Locate the cell with the specified text and output its [X, Y] center coordinate. 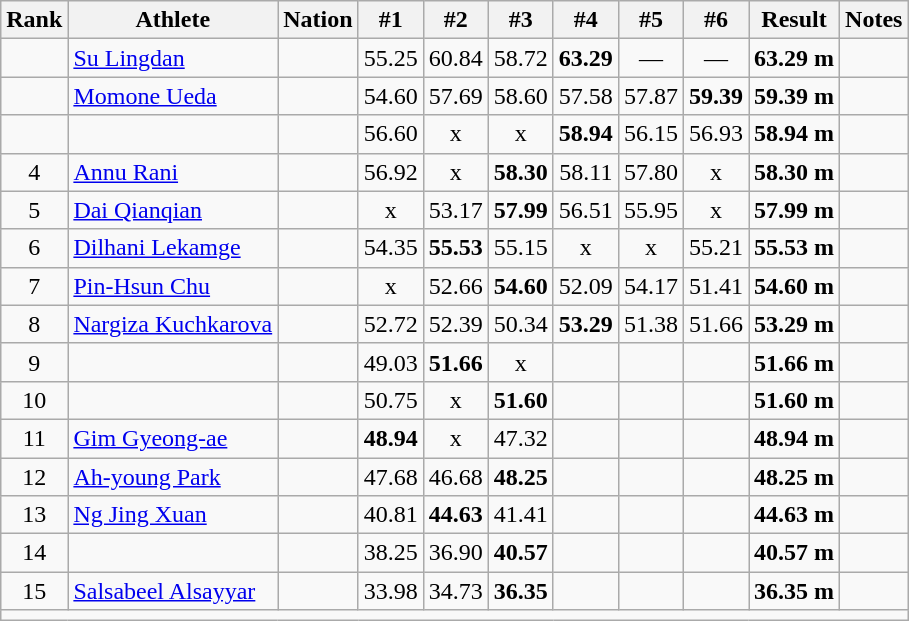
57.87 [650, 96]
55.15 [520, 248]
59.39 [716, 96]
54.60 m [794, 286]
54.17 [650, 286]
58.94 m [794, 134]
54.35 [390, 248]
55.95 [650, 210]
53.29 [586, 324]
40.81 [390, 515]
Result [794, 20]
59.39 m [794, 96]
Notes [874, 20]
Nation [318, 20]
57.58 [586, 96]
12 [34, 477]
#2 [456, 20]
14 [34, 553]
53.17 [456, 210]
11 [34, 438]
56.92 [390, 172]
7 [34, 286]
51.60 [520, 400]
57.69 [456, 96]
63.29 m [794, 58]
Dilhani Lekamge [173, 248]
48.25 m [794, 477]
4 [34, 172]
58.30 m [794, 172]
34.73 [456, 591]
51.41 [716, 286]
Ng Jing Xuan [173, 515]
51.60 m [794, 400]
57.99 m [794, 210]
40.57 m [794, 553]
55.25 [390, 58]
48.25 [520, 477]
Ah-young Park [173, 477]
63.29 [586, 58]
Athlete [173, 20]
48.94 [390, 438]
9 [34, 362]
56.15 [650, 134]
47.32 [520, 438]
52.39 [456, 324]
33.98 [390, 591]
38.25 [390, 553]
55.21 [716, 248]
55.53 m [794, 248]
5 [34, 210]
56.51 [586, 210]
51.66 m [794, 362]
Pin-Hsun Chu [173, 286]
#6 [716, 20]
58.94 [586, 134]
56.60 [390, 134]
44.63 [456, 515]
40.57 [520, 553]
44.63 m [794, 515]
6 [34, 248]
57.80 [650, 172]
Salsabeel Alsayyar [173, 591]
Nargiza Kuchkarova [173, 324]
55.53 [456, 248]
#3 [520, 20]
Rank [34, 20]
Su Lingdan [173, 58]
15 [34, 591]
8 [34, 324]
36.35 m [794, 591]
58.11 [586, 172]
60.84 [456, 58]
47.68 [390, 477]
50.34 [520, 324]
#1 [390, 20]
36.90 [456, 553]
Dai Qianqian [173, 210]
48.94 m [794, 438]
52.72 [390, 324]
#4 [586, 20]
56.93 [716, 134]
#5 [650, 20]
10 [34, 400]
36.35 [520, 591]
Annu Rani [173, 172]
58.30 [520, 172]
53.29 m [794, 324]
46.68 [456, 477]
41.41 [520, 515]
58.72 [520, 58]
49.03 [390, 362]
50.75 [390, 400]
Gim Gyeong-ae [173, 438]
13 [34, 515]
Momone Ueda [173, 96]
51.38 [650, 324]
52.09 [586, 286]
57.99 [520, 210]
52.66 [456, 286]
58.60 [520, 96]
